Determine the (x, y) coordinate at the center of the cell enclosing the given text.  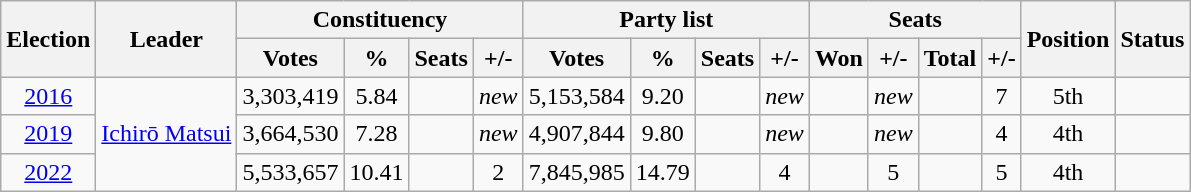
7,845,985 (576, 172)
Total (950, 58)
5th (1068, 96)
Position (1068, 39)
9.20 (662, 96)
2019 (48, 134)
Won (838, 58)
5,153,584 (576, 96)
4,907,844 (576, 134)
Party list (666, 20)
2 (498, 172)
5.84 (376, 96)
2022 (48, 172)
5,533,657 (290, 172)
14.79 (662, 172)
Election (48, 39)
Constituency (380, 20)
Ichirō Matsui (166, 134)
Leader (166, 39)
7 (1002, 96)
9.80 (662, 134)
7.28 (376, 134)
Status (1152, 39)
3,664,530 (290, 134)
10.41 (376, 172)
3,303,419 (290, 96)
2016 (48, 96)
